Return (X, Y) of the center of cell containing provided text 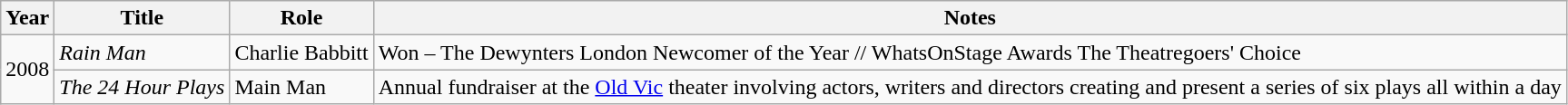
Won – The Dewynters London Newcomer of the Year // WhatsOnStage Awards The Theatregoers' Choice (970, 52)
Notes (970, 18)
Charlie Babbitt (301, 52)
Year (27, 18)
Annual fundraiser at the Old Vic theater involving actors, writers and directors creating and present a series of six plays all within a day (970, 87)
Role (301, 18)
The 24 Hour Plays (142, 87)
2008 (27, 70)
Main Man (301, 87)
Rain Man (142, 52)
Title (142, 18)
